From the cell containing the given text, extract its center point as [X, Y] coordinate. 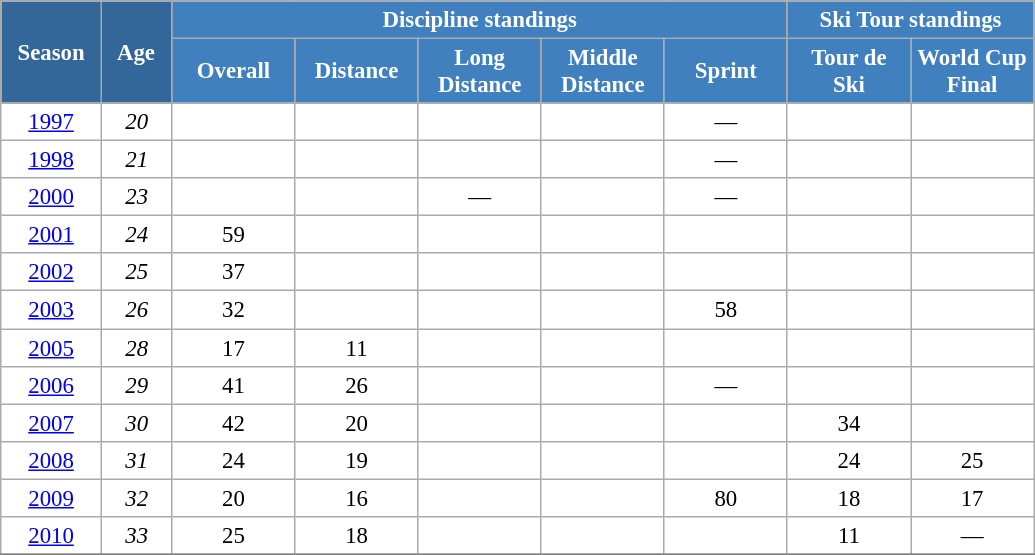
Long Distance [480, 72]
2009 [52, 498]
41 [234, 385]
Middle Distance [602, 72]
33 [136, 536]
80 [726, 498]
19 [356, 460]
59 [234, 235]
28 [136, 348]
37 [234, 273]
2003 [52, 310]
Sprint [726, 72]
Discipline standings [480, 20]
16 [356, 498]
29 [136, 385]
31 [136, 460]
42 [234, 423]
58 [726, 310]
1998 [52, 160]
23 [136, 197]
2008 [52, 460]
Age [136, 52]
Distance [356, 72]
2002 [52, 273]
2006 [52, 385]
2010 [52, 536]
2001 [52, 235]
2007 [52, 423]
2005 [52, 348]
34 [848, 423]
Season [52, 52]
Ski Tour standings [910, 20]
World CupFinal [972, 72]
30 [136, 423]
2000 [52, 197]
Tour deSki [848, 72]
Overall [234, 72]
1997 [52, 122]
21 [136, 160]
